For the text-containing cell, return its midpoint in [x, y] coordinate format. 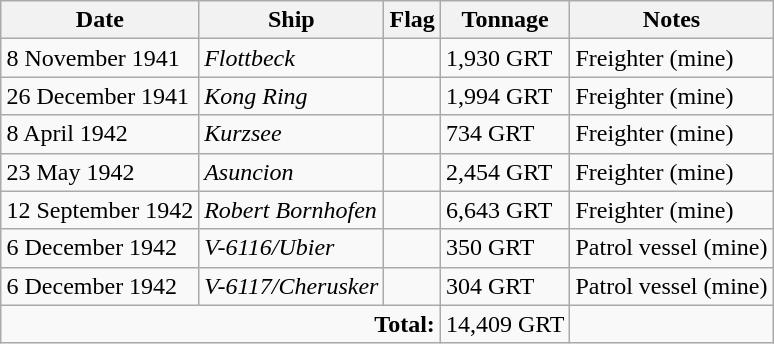
Robert Bornhofen [292, 210]
Notes [672, 20]
350 GRT [505, 248]
6,643 GRT [505, 210]
1,994 GRT [505, 96]
12 September 1942 [100, 210]
23 May 1942 [100, 172]
Kurzsee [292, 134]
Kong Ring [292, 96]
Flottbeck [292, 58]
304 GRT [505, 286]
V-6116/Ubier [292, 248]
8 April 1942 [100, 134]
Total: [220, 324]
V-6117/Cherusker [292, 286]
734 GRT [505, 134]
Asuncion [292, 172]
Date [100, 20]
2,454 GRT [505, 172]
26 December 1941 [100, 96]
14,409 GRT [505, 324]
Flag [412, 20]
Tonnage [505, 20]
8 November 1941 [100, 58]
Ship [292, 20]
1,930 GRT [505, 58]
